Find where the given text appears and provide that cell's center as (X, Y) coordinate. 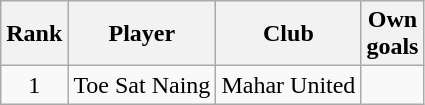
Club (288, 34)
Player (142, 34)
Toe Sat Naing (142, 85)
Mahar United (288, 85)
1 (34, 85)
Rank (34, 34)
Owngoals (392, 34)
